Determine the (x, y) coordinate at the center of the cell enclosing the given text.  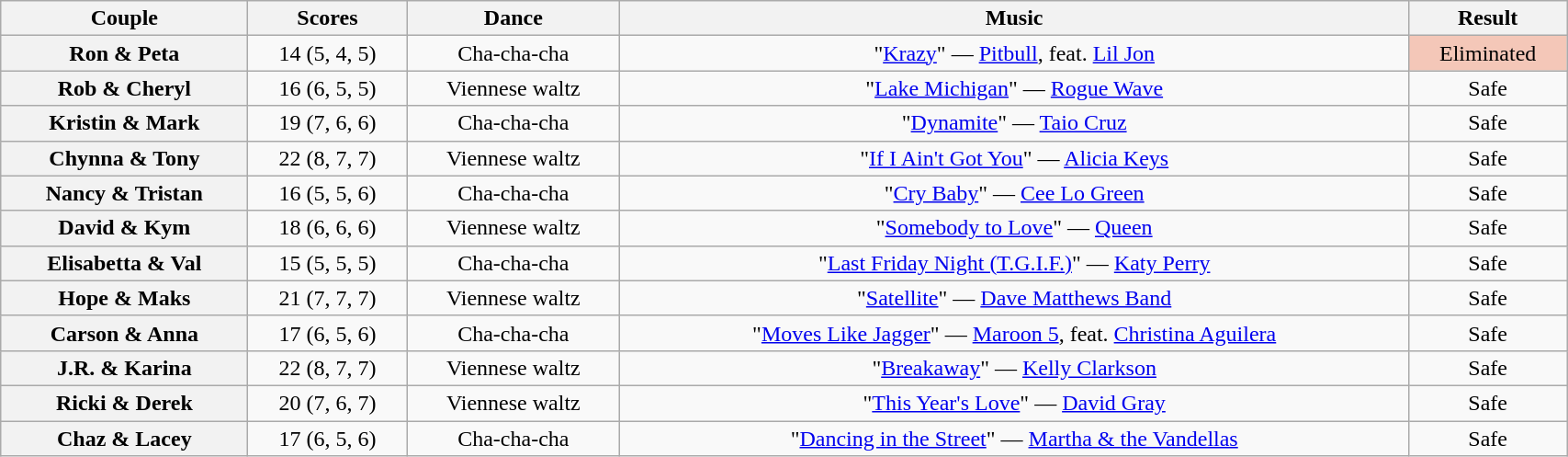
19 (7, 6, 6) (327, 123)
"Lake Michigan" — Rogue Wave (1014, 88)
21 (7, 7, 7) (327, 298)
Eliminated (1488, 53)
"Satellite" — Dave Matthews Band (1014, 298)
15 (5, 5, 5) (327, 263)
David & Kym (125, 228)
16 (6, 5, 5) (327, 88)
16 (5, 5, 6) (327, 193)
14 (5, 4, 5) (327, 53)
"Dancing in the Street" — Martha & the Vandellas (1014, 439)
"Somebody to Love" — Queen (1014, 228)
Result (1488, 18)
Dance (513, 18)
Ricki & Derek (125, 403)
Nancy & Tristan (125, 193)
Ron & Peta (125, 53)
"Dynamite" — Taio Cruz (1014, 123)
"Last Friday Night (T.G.I.F.)" — Katy Perry (1014, 263)
"Krazy" — Pitbull, feat. Lil Jon (1014, 53)
Music (1014, 18)
Couple (125, 18)
Elisabetta & Val (125, 263)
Chaz & Lacey (125, 439)
Carson & Anna (125, 333)
Hope & Maks (125, 298)
"If I Ain't Got You" — Alicia Keys (1014, 158)
"Cry Baby" — Cee Lo Green (1014, 193)
J.R. & Karina (125, 368)
Rob & Cheryl (125, 88)
Chynna & Tony (125, 158)
"Moves Like Jagger" — Maroon 5, feat. Christina Aguilera (1014, 333)
20 (7, 6, 7) (327, 403)
18 (6, 6, 6) (327, 228)
"This Year's Love" — David Gray (1014, 403)
Scores (327, 18)
Kristin & Mark (125, 123)
"Breakaway" — Kelly Clarkson (1014, 368)
